Scan for the cell matching the given text and deliver its (X, Y) coordinate at center. 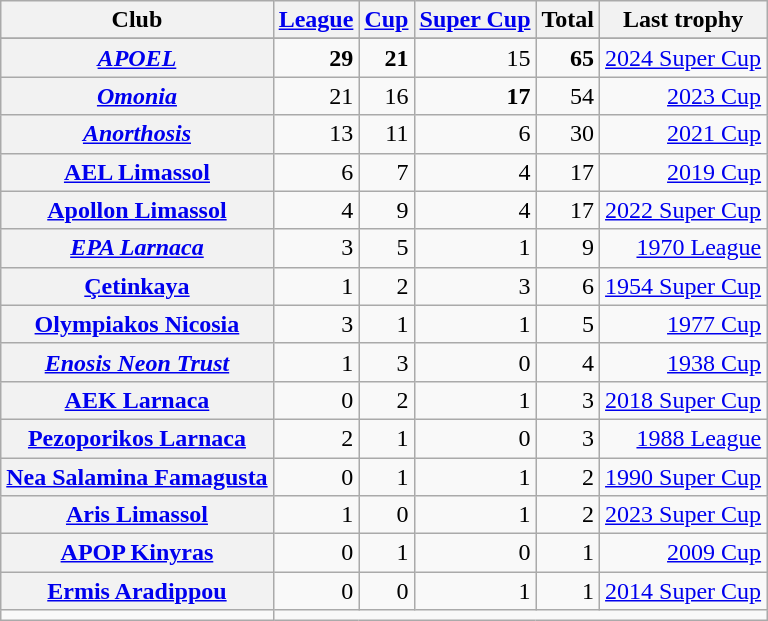
Ermis Aradippou (137, 591)
Enosis Neon Trust (137, 362)
30 (568, 134)
Total (568, 20)
1970 League (684, 248)
Aris Limassol (137, 515)
EPA Larnaca (137, 248)
AEK Larnaca (137, 400)
16 (386, 96)
2022 Super Cup (684, 210)
29 (316, 58)
Nea Salamina Famagusta (137, 477)
2009 Cup (684, 553)
Pezoporikos Larnaca (137, 438)
1954 Super Cup (684, 286)
7 (386, 172)
Last trophy (684, 20)
League (316, 20)
Cup (386, 20)
Olympiakos Nicosia (137, 324)
2023 Cup (684, 96)
Çetinkaya (137, 286)
65 (568, 58)
2024 Super Cup (684, 58)
Anorthosis (137, 134)
2023 Super Cup (684, 515)
1938 Cup (684, 362)
APOEL (137, 58)
1990 Super Cup (684, 477)
2018 Super Cup (684, 400)
Club (137, 20)
1988 League (684, 438)
13 (316, 134)
2014 Super Cup (684, 591)
11 (386, 134)
1977 Cup (684, 324)
Omonia (137, 96)
AEL Limassol (137, 172)
Super Cup (475, 20)
54 (568, 96)
2021 Cup (684, 134)
2019 Cup (684, 172)
Apollon Limassol (137, 210)
APOP Kinyras (137, 553)
15 (475, 58)
